Provide the [x, y] coordinate of the cell's center where the given text is located.  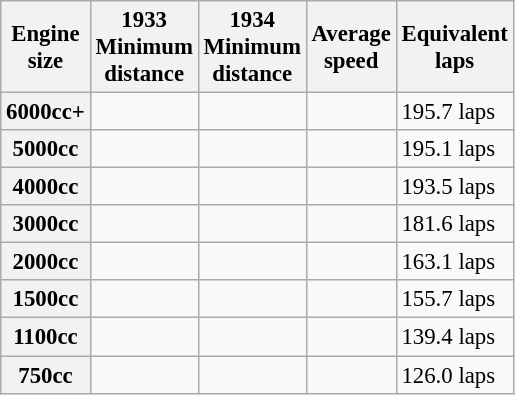
155.7 laps [454, 299]
195.1 laps [454, 149]
1500cc [46, 299]
5000cc [46, 149]
1933Minimum distance [144, 47]
1100cc [46, 337]
2000cc [46, 262]
Engine size [46, 47]
Equivalent laps [454, 47]
1934Minimum distance [252, 47]
3000cc [46, 224]
195.7 laps [454, 112]
Average speed [351, 47]
163.1 laps [454, 262]
193.5 laps [454, 187]
4000cc [46, 187]
750cc [46, 375]
181.6 laps [454, 224]
126.0 laps [454, 375]
6000cc+ [46, 112]
139.4 laps [454, 337]
